Detect which cell encompasses the target text, then output its [X, Y] center coordinate. 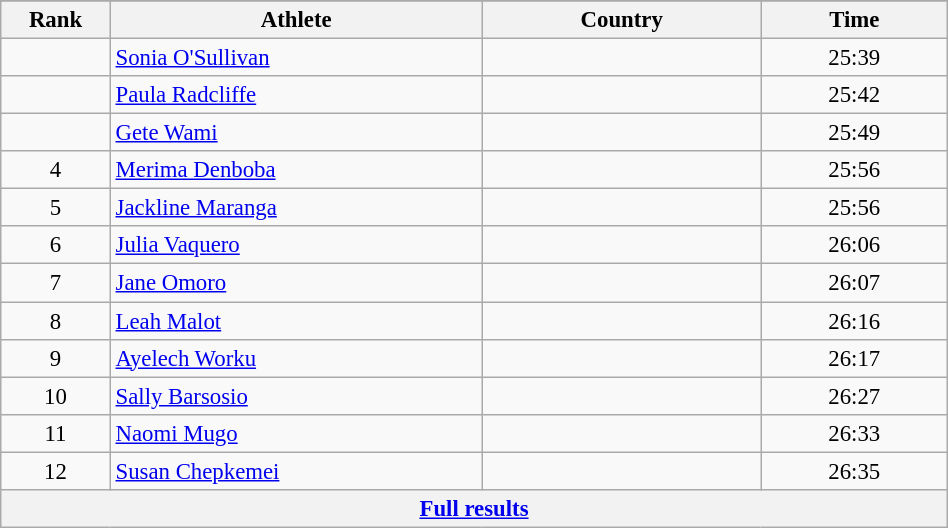
4 [56, 170]
Leah Malot [296, 321]
10 [56, 396]
6 [56, 245]
Sonia O'Sullivan [296, 58]
26:17 [854, 358]
Sally Barsosio [296, 396]
7 [56, 283]
Susan Chepkemei [296, 471]
Naomi Mugo [296, 433]
Rank [56, 20]
25:42 [854, 95]
9 [56, 358]
5 [56, 208]
8 [56, 321]
26:16 [854, 321]
26:35 [854, 471]
26:27 [854, 396]
26:07 [854, 283]
Athlete [296, 20]
25:49 [854, 133]
26:33 [854, 433]
Full results [474, 509]
25:39 [854, 58]
Jackline Maranga [296, 208]
Ayelech Worku [296, 358]
Julia Vaquero [296, 245]
26:06 [854, 245]
12 [56, 471]
Merima Denboba [296, 170]
Paula Radcliffe [296, 95]
Country [622, 20]
Time [854, 20]
Jane Omoro [296, 283]
11 [56, 433]
Gete Wami [296, 133]
